Locate the cell with the specified text and output its (x, y) center coordinate. 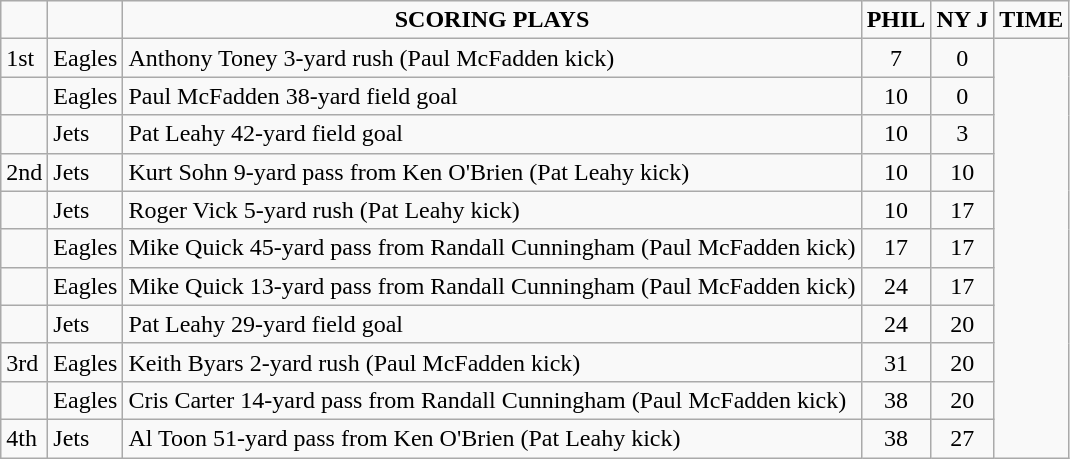
NY J (962, 20)
Paul McFadden 38-yard field goal (492, 96)
4th (24, 438)
Anthony Toney 3-yard rush (Paul McFadden kick) (492, 58)
Mike Quick 13-yard pass from Randall Cunningham (Paul McFadden kick) (492, 286)
Cris Carter 14-yard pass from Randall Cunningham (Paul McFadden kick) (492, 400)
Kurt Sohn 9-yard pass from Ken O'Brien (Pat Leahy kick) (492, 172)
Mike Quick 45-yard pass from Randall Cunningham (Paul McFadden kick) (492, 248)
7 (896, 58)
TIME (1032, 20)
3rd (24, 362)
31 (896, 362)
Al Toon 51-yard pass from Ken O'Brien (Pat Leahy kick) (492, 438)
Pat Leahy 29-yard field goal (492, 324)
1st (24, 58)
Keith Byars 2-yard rush (Paul McFadden kick) (492, 362)
Roger Vick 5-yard rush (Pat Leahy kick) (492, 210)
PHIL (896, 20)
27 (962, 438)
Pat Leahy 42-yard field goal (492, 134)
SCORING PLAYS (492, 20)
3 (962, 134)
2nd (24, 172)
